Find where the given text appears and provide that cell's center as [x, y] coordinate. 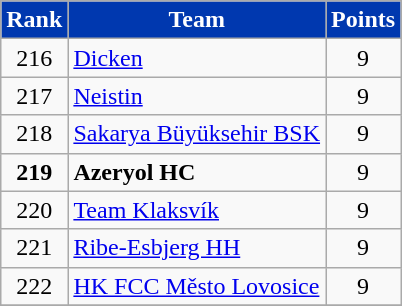
HK FCC Město Lovosice [197, 286]
221 [34, 248]
Rank [34, 20]
Ribe-Esbjerg HH [197, 248]
Team Klaksvík [197, 210]
218 [34, 134]
219 [34, 172]
Azeryol HC [197, 172]
Neistin [197, 96]
222 [34, 286]
Points [364, 20]
Dicken [197, 58]
220 [34, 210]
216 [34, 58]
217 [34, 96]
Team [197, 20]
Sakarya Büyüksehir BSK [197, 134]
